Output the [x, y] coordinate of the center of the cell containing the given text.  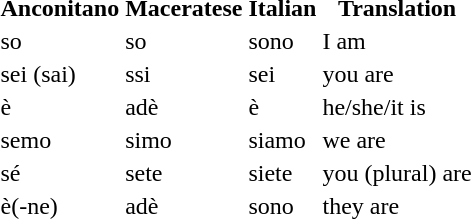
adè [184, 107]
sono [282, 41]
ssi [184, 74]
sei [282, 74]
siamo [282, 140]
sete [184, 173]
siete [282, 173]
simo [184, 140]
so [184, 41]
è [282, 107]
